Return the [x, y] coordinate for the center point of the cell that contains the specified text.  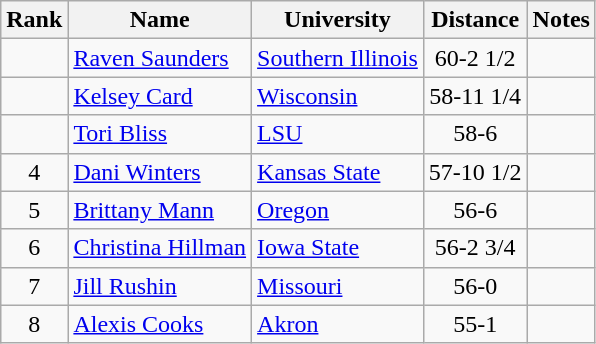
7 [34, 286]
Alexis Cooks [160, 324]
Raven Saunders [160, 58]
Christina Hillman [160, 248]
Southern Illinois [338, 58]
Akron [338, 324]
Kelsey Card [160, 96]
Iowa State [338, 248]
Jill Rushin [160, 286]
Rank [34, 20]
58-6 [475, 134]
LSU [338, 134]
Oregon [338, 210]
5 [34, 210]
60-2 1/2 [475, 58]
6 [34, 248]
56-0 [475, 286]
56-2 3/4 [475, 248]
Missouri [338, 286]
57-10 1/2 [475, 172]
58-11 1/4 [475, 96]
Kansas State [338, 172]
8 [34, 324]
Name [160, 20]
Brittany Mann [160, 210]
Dani Winters [160, 172]
Notes [561, 20]
University [338, 20]
Tori Bliss [160, 134]
4 [34, 172]
55-1 [475, 324]
Distance [475, 20]
56-6 [475, 210]
Wisconsin [338, 96]
